Find where the given text appears and provide that cell's center as [x, y] coordinate. 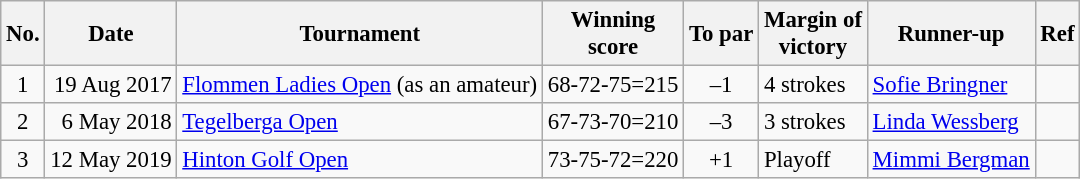
Tournament [360, 34]
12 May 2019 [111, 160]
No. [23, 34]
–1 [722, 85]
68-72-75=215 [612, 85]
3 [23, 160]
–3 [722, 122]
Date [111, 34]
4 strokes [814, 85]
1 [23, 85]
19 Aug 2017 [111, 85]
Flommen Ladies Open (as an amateur) [360, 85]
Hinton Golf Open [360, 160]
Tegelberga Open [360, 122]
2 [23, 122]
Sofie Bringner [951, 85]
Mimmi Bergman [951, 160]
3 strokes [814, 122]
67-73-70=210 [612, 122]
+1 [722, 160]
Runner-up [951, 34]
Linda Wessberg [951, 122]
Margin ofvictory [814, 34]
Playoff [814, 160]
Ref [1058, 34]
6 May 2018 [111, 122]
To par [722, 34]
Winningscore [612, 34]
73-75-72=220 [612, 160]
